Detect which cell encompasses the target text, then output its (x, y) center coordinate. 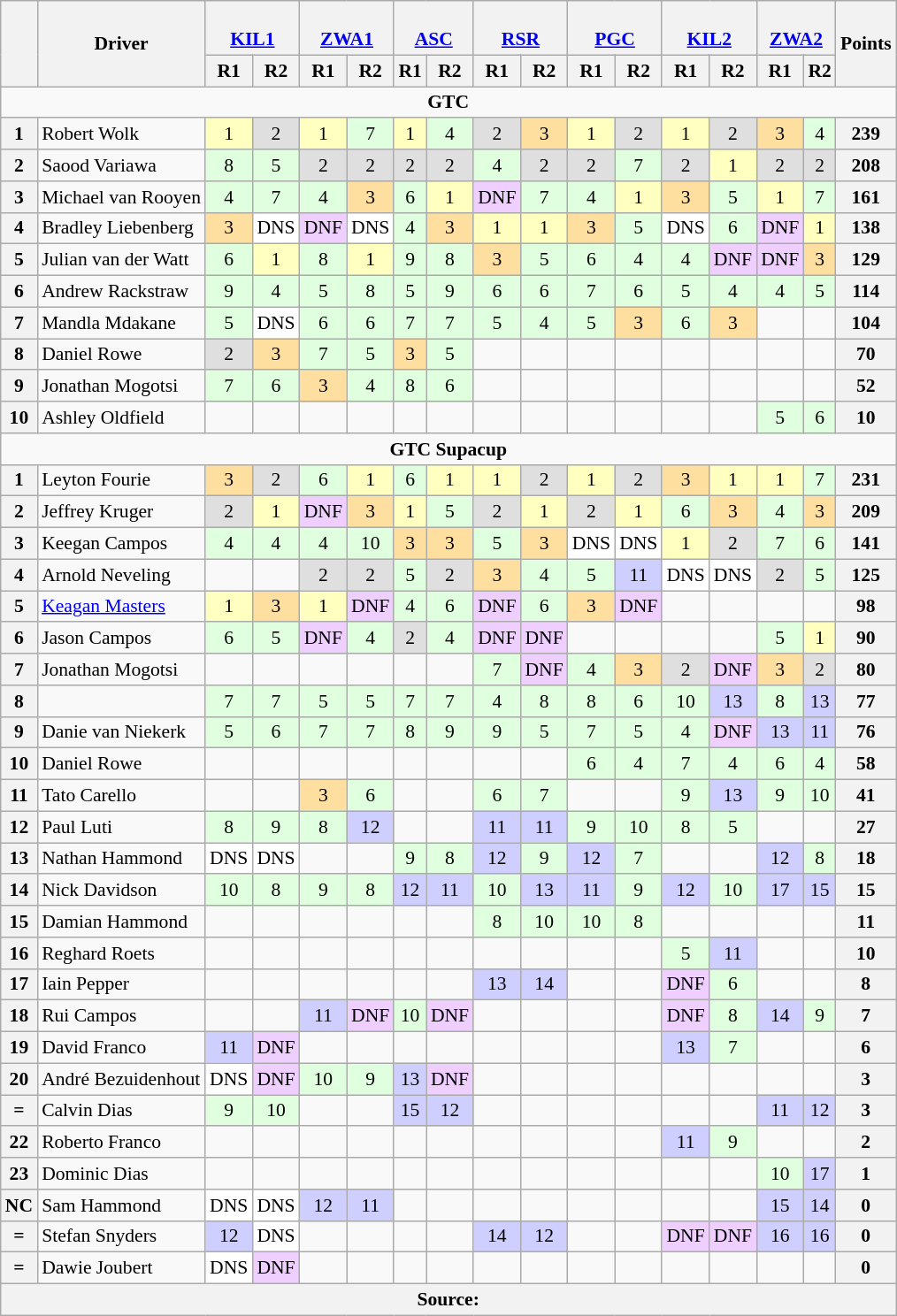
GTC (448, 103)
231 (866, 480)
André Bezuidenhout (121, 1079)
98 (866, 607)
58 (866, 764)
Dominic Dias (121, 1174)
90 (866, 639)
David Franco (121, 1048)
Danie van Niekerk (121, 732)
Saood Variawa (121, 165)
22 (19, 1143)
Rui Campos (121, 1016)
239 (866, 134)
Driver (121, 44)
Dawie Joubert (121, 1268)
70 (866, 355)
PGC (616, 28)
Stefan Snyders (121, 1236)
Michael van Rooyen (121, 197)
208 (866, 165)
209 (866, 512)
20 (19, 1079)
23 (19, 1174)
Leyton Fourie (121, 480)
ZWA2 (796, 28)
Jeffrey Kruger (121, 512)
Andrew Rackstraw (121, 292)
Reghard Roets (121, 953)
27 (866, 827)
76 (866, 732)
Iain Pepper (121, 984)
41 (866, 796)
Tato Carello (121, 796)
RSR (520, 28)
KIL2 (709, 28)
Damian Hammond (121, 922)
ASC (433, 28)
Keegan Campos (121, 544)
Points (866, 44)
104 (866, 323)
Nathan Hammond (121, 859)
161 (866, 197)
Robert Wolk (121, 134)
125 (866, 575)
Arnold Neveling (121, 575)
Paul Luti (121, 827)
77 (866, 701)
Ashley Oldfield (121, 417)
GTC Supacup (448, 449)
NC (19, 1205)
Bradley Liebenberg (121, 228)
Keagan Masters (121, 607)
KIL1 (253, 28)
Sam Hammond (121, 1205)
Mandla Mdakane (121, 323)
Jason Campos (121, 639)
52 (866, 386)
Source: (448, 1300)
80 (866, 669)
ZWA1 (347, 28)
Roberto Franco (121, 1143)
138 (866, 228)
141 (866, 544)
Nick Davidson (121, 891)
Calvin Dias (121, 1111)
129 (866, 260)
114 (866, 292)
Julian van der Watt (121, 260)
19 (19, 1048)
